Extract the (x, y) coordinate from the center of the cell holding the provided text.  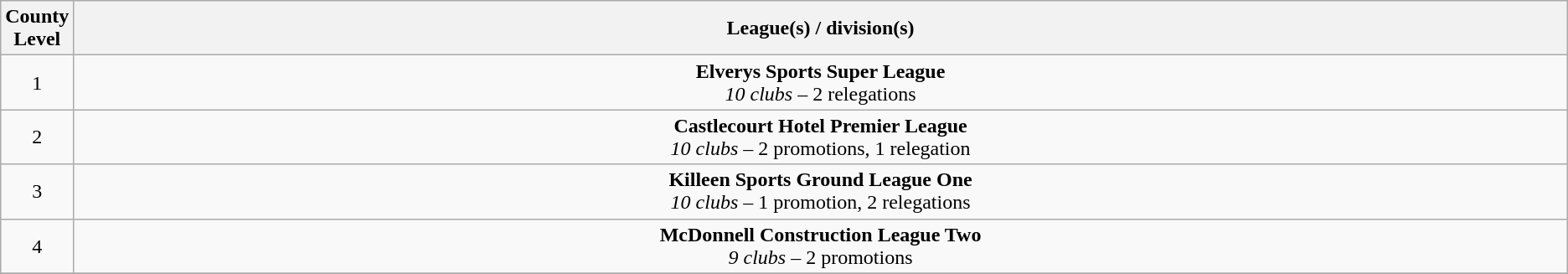
Castlecourt Hotel Premier League10 clubs – 2 promotions, 1 relegation (821, 137)
2 (37, 137)
Elverys Sports Super League10 clubs – 2 relegations (821, 82)
McDonnell Construction League Two9 clubs – 2 promotions (821, 246)
1 (37, 82)
3 (37, 191)
County Level (37, 28)
4 (37, 246)
League(s) / division(s) (821, 28)
Killeen Sports Ground League One10 clubs – 1 promotion, 2 relegations (821, 191)
